Find where the given text appears and provide that cell's center as (x, y) coordinate. 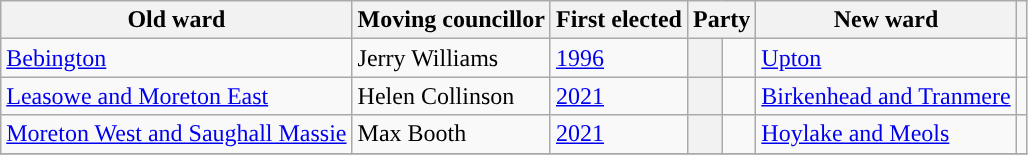
Helen Collinson (451, 96)
Moreton West and Saughall Massie (176, 134)
Max Booth (451, 134)
Jerry Williams (451, 58)
Bebington (176, 58)
Birkenhead and Tranmere (886, 96)
New ward (886, 20)
Leasowe and Moreton East (176, 96)
1996 (618, 58)
Moving councillor (451, 20)
Hoylake and Meols (886, 134)
Upton (886, 58)
Party (721, 20)
First elected (618, 20)
Old ward (176, 20)
